Find where the given text appears and provide that cell's center as [x, y] coordinate. 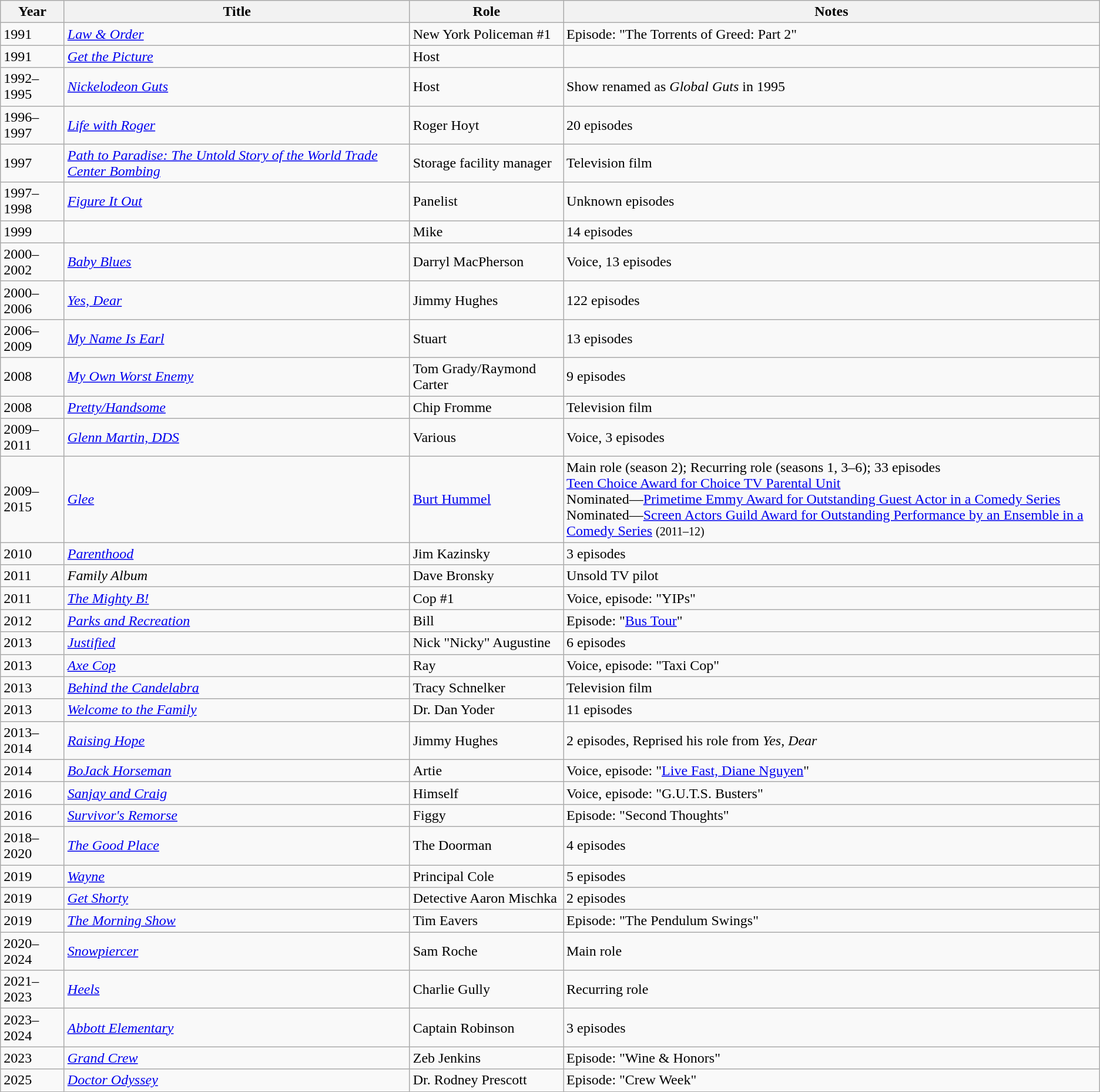
Yes, Dear [237, 300]
2018–2020 [33, 845]
2012 [33, 621]
Unknown episodes [832, 201]
Glee [237, 500]
Episode: "Wine & Honors" [832, 1058]
1997–1998 [33, 201]
Voice, 13 episodes [832, 262]
Voice, episode: "Taxi Cop" [832, 665]
Himself [487, 793]
Main role [832, 951]
Dr. Rodney Prescott [487, 1080]
Survivor's Remorse [237, 815]
Cop #1 [487, 598]
20 episodes [832, 125]
Pretty/Handsome [237, 407]
2010 [33, 554]
Storage facility manager [487, 163]
2013–2014 [33, 741]
Unsold TV pilot [832, 576]
Doctor Odyssey [237, 1080]
Grand Crew [237, 1058]
Ray [487, 665]
My Own Worst Enemy [237, 376]
Burt Hummel [487, 500]
New York Policeman #1 [487, 34]
Justified [237, 643]
2006–2009 [33, 339]
2009–2015 [33, 500]
Dave Bronsky [487, 576]
Figgy [487, 815]
Dr. Dan Yoder [487, 710]
Roger Hoyt [487, 125]
Artie [487, 771]
Voice, episode: "YIPs" [832, 598]
The Morning Show [237, 921]
Year [33, 12]
Axe Cop [237, 665]
2021–2023 [33, 990]
Panelist [487, 201]
Darryl MacPherson [487, 262]
Nickelodeon Guts [237, 87]
1999 [33, 232]
Voice, episode: "Live Fast, Diane Nguyen" [832, 771]
1997 [33, 163]
Nick "Nicky" Augustine [487, 643]
1992–1995 [33, 87]
Stuart [487, 339]
Life with Roger [237, 125]
Zeb Jenkins [487, 1058]
Chip Fromme [487, 407]
Voice, episode: "G.U.T.S. Busters" [832, 793]
Parks and Recreation [237, 621]
Sam Roche [487, 951]
Captain Robinson [487, 1027]
2023 [33, 1058]
4 episodes [832, 845]
Get the Picture [237, 56]
Show renamed as Global Guts in 1995 [832, 87]
1996–1997 [33, 125]
Tracy Schnelker [487, 688]
5 episodes [832, 876]
2020–2024 [33, 951]
Detective Aaron Mischka [487, 899]
2025 [33, 1080]
Title [237, 12]
Heels [237, 990]
Glenn Martin, DDS [237, 437]
2014 [33, 771]
Voice, 3 episodes [832, 437]
The Doorman [487, 845]
Notes [832, 12]
14 episodes [832, 232]
Wayne [237, 876]
Family Album [237, 576]
Episode: "Crew Week" [832, 1080]
Law & Order [237, 34]
9 episodes [832, 376]
Jim Kazinsky [487, 554]
The Good Place [237, 845]
2023–2024 [33, 1027]
Baby Blues [237, 262]
2000–2006 [33, 300]
My Name Is Earl [237, 339]
2 episodes [832, 899]
13 episodes [832, 339]
Episode: "The Torrents of Greed: Part 2" [832, 34]
Snowpiercer [237, 951]
Role [487, 12]
Episode: "Second Thoughts" [832, 815]
Recurring role [832, 990]
Episode: "The Pendulum Swings" [832, 921]
Behind the Candelabra [237, 688]
Raising Hope [237, 741]
Various [487, 437]
2000–2002 [33, 262]
Tim Eavers [487, 921]
Principal Cole [487, 876]
Bill [487, 621]
2009–2011 [33, 437]
Episode: "Bus Tour" [832, 621]
Mike [487, 232]
Charlie Gully [487, 990]
Abbott Elementary [237, 1027]
Parenthood [237, 554]
Get Shorty [237, 899]
11 episodes [832, 710]
122 episodes [832, 300]
6 episodes [832, 643]
Welcome to the Family [237, 710]
Figure It Out [237, 201]
The Mighty B! [237, 598]
BoJack Horseman [237, 771]
2 episodes, Reprised his role from Yes, Dear [832, 741]
Path to Paradise: The Untold Story of the World Trade Center Bombing [237, 163]
Sanjay and Craig [237, 793]
Tom Grady/Raymond Carter [487, 376]
